Return [X, Y] of the center of cell containing provided text 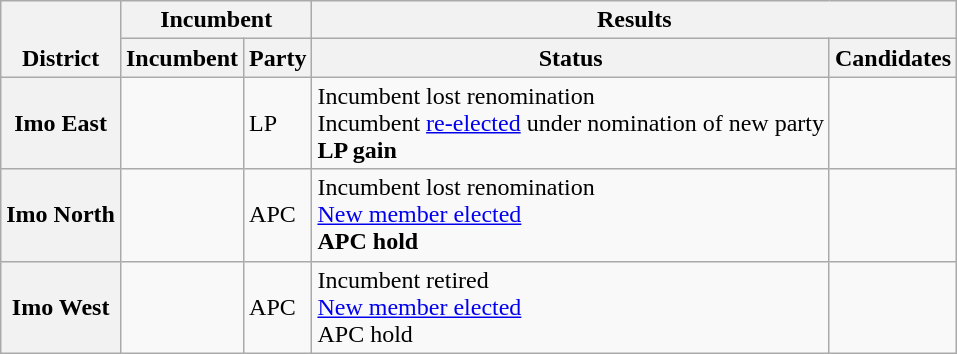
Status [571, 58]
Incumbent lost renominationNew member electedAPC hold [571, 215]
Candidates [892, 58]
LP [278, 123]
Imo West [61, 307]
Incumbent lost renominationIncumbent re-elected under nomination of new partyLP gain [571, 123]
Party [278, 58]
District [61, 39]
Results [634, 20]
Imo East [61, 123]
Imo North [61, 215]
Incumbent retiredNew member electedAPC hold [571, 307]
